Provide the (X, Y) coordinate of the cell's center where the given text is located.  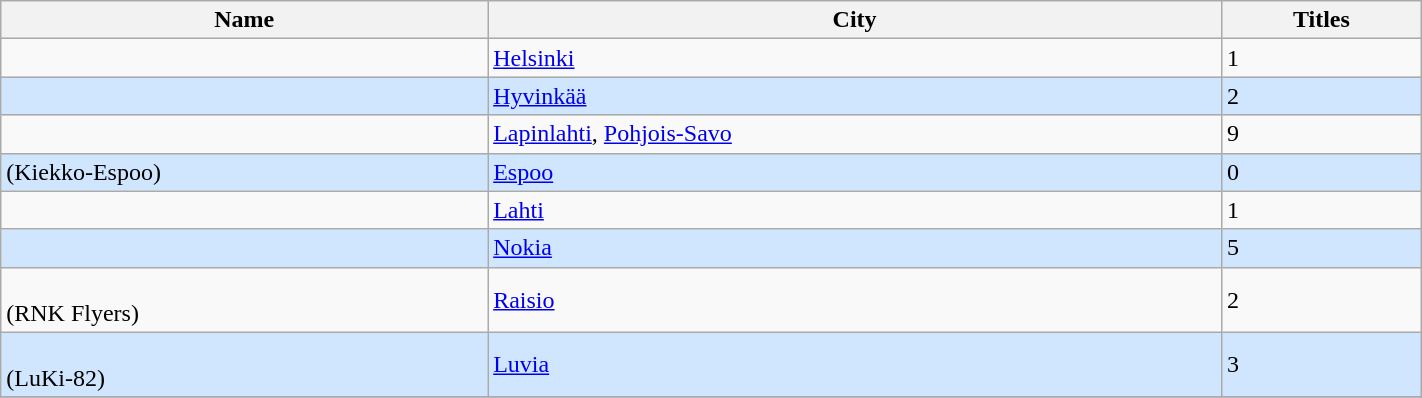
Titles (1321, 20)
Helsinki (855, 58)
Espoo (855, 172)
9 (1321, 134)
(RNK Flyers) (244, 300)
Hyvinkää (855, 96)
Lapinlahti, Pohjois-Savo (855, 134)
Lahti (855, 210)
Raisio (855, 300)
0 (1321, 172)
Luvia (855, 364)
Nokia (855, 248)
3 (1321, 364)
City (855, 20)
5 (1321, 248)
(LuKi-82) (244, 364)
(Kiekko-Espoo) (244, 172)
Name (244, 20)
